Scan for the cell matching the given text and deliver its [X, Y] coordinate at center. 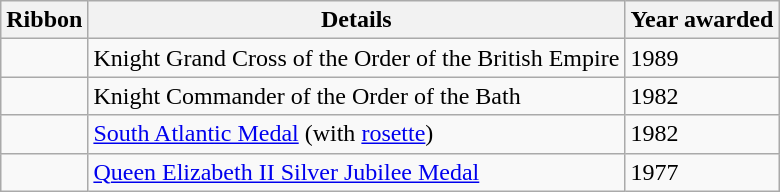
Details [356, 20]
Knight Commander of the Order of the Bath [356, 96]
South Atlantic Medal (with rosette) [356, 134]
Year awarded [702, 20]
Queen Elizabeth II Silver Jubilee Medal [356, 172]
Knight Grand Cross of the Order of the British Empire [356, 58]
Ribbon [44, 20]
1977 [702, 172]
1989 [702, 58]
